Determine the (x, y) coordinate at the center of the cell enclosing the given text.  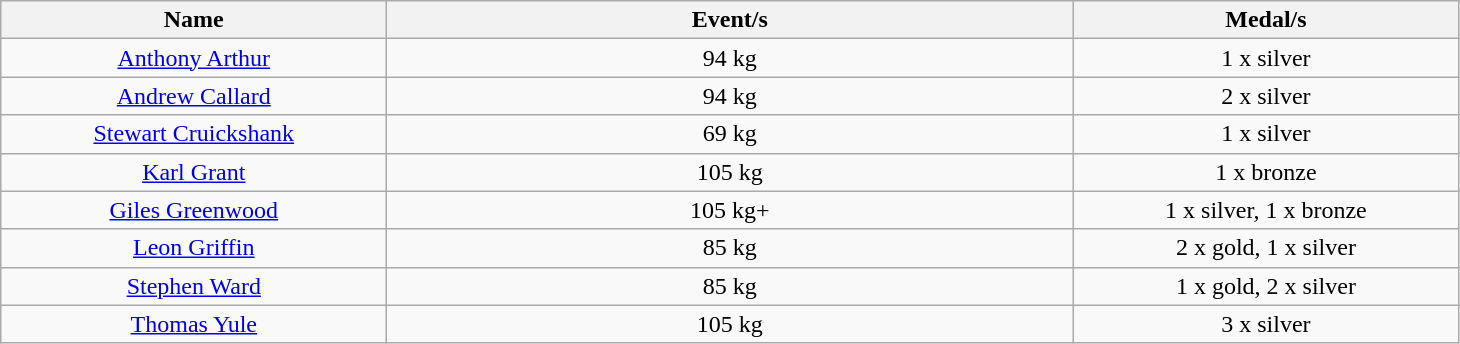
1 x gold, 2 x silver (1266, 286)
Leon Griffin (194, 248)
2 x gold, 1 x silver (1266, 248)
Event/s (730, 20)
1 x silver, 1 x bronze (1266, 210)
Karl Grant (194, 172)
2 x silver (1266, 96)
Giles Greenwood (194, 210)
105 kg+ (730, 210)
Medal/s (1266, 20)
1 x bronze (1266, 172)
Stephen Ward (194, 286)
Name (194, 20)
69 kg (730, 134)
3 x silver (1266, 324)
Anthony Arthur (194, 58)
Stewart Cruickshank (194, 134)
Thomas Yule (194, 324)
Andrew Callard (194, 96)
